Extract the (x, y) coordinate from the center of the cell holding the provided text.  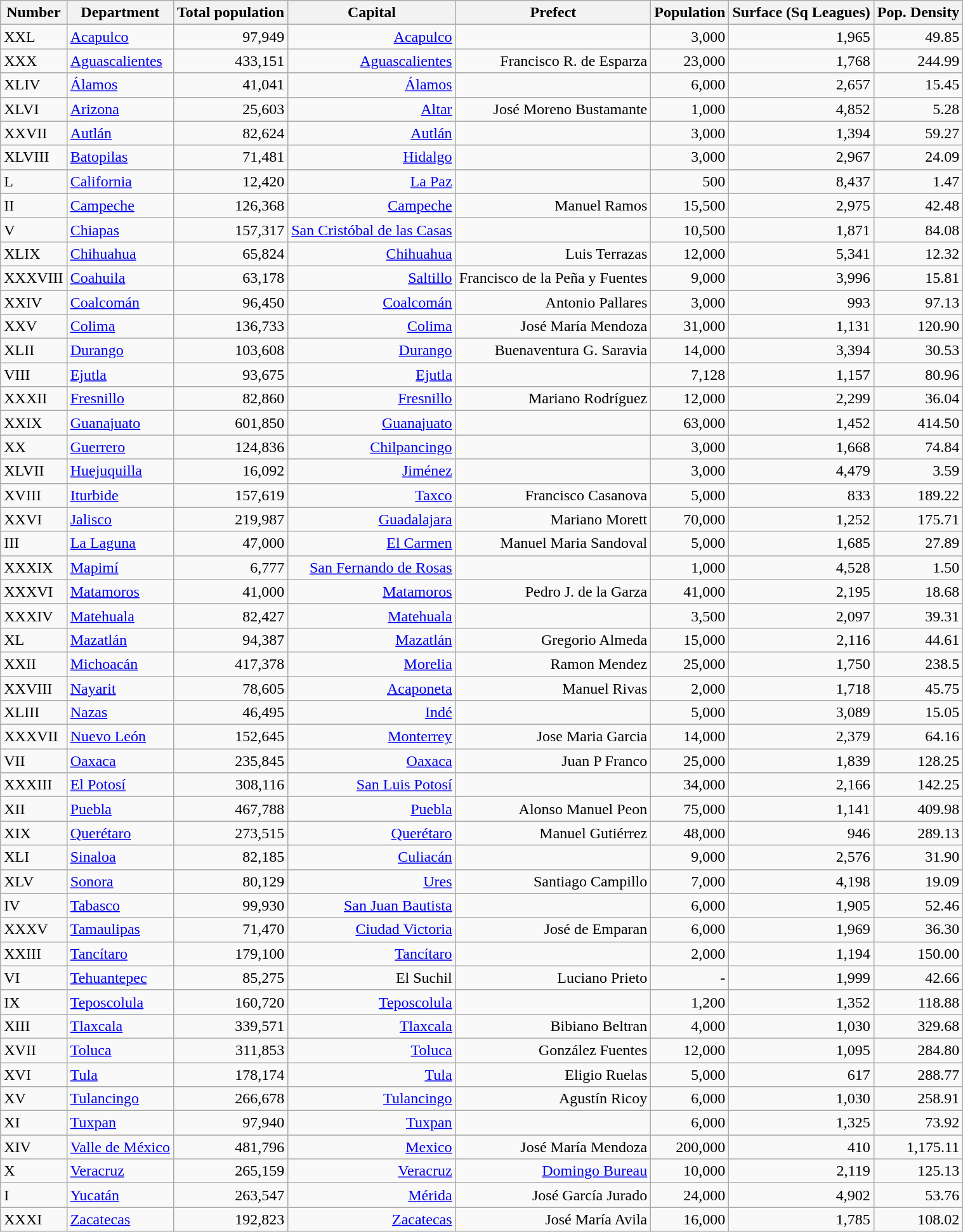
244.99 (918, 61)
30.53 (918, 351)
Hidalgo (372, 157)
339,571 (230, 1026)
Ciudad Victoria (372, 930)
2,379 (801, 737)
19.09 (918, 881)
80,129 (230, 881)
California (120, 181)
238.5 (918, 664)
Sinaloa (120, 857)
53.76 (918, 1195)
97.13 (918, 302)
XXXI (34, 1219)
47,000 (230, 543)
1.47 (918, 181)
Morelia (372, 664)
XLVI (34, 109)
31.90 (918, 857)
Alonso Manuel Peon (553, 809)
XLII (34, 351)
Agustín Ricoy (553, 1099)
94,387 (230, 640)
74.84 (918, 447)
85,275 (230, 978)
73.92 (918, 1123)
82,427 (230, 616)
XLVII (34, 471)
Taxco (372, 495)
152,645 (230, 737)
XXIX (34, 423)
1,325 (801, 1123)
410 (801, 1147)
48,000 (690, 833)
Nazas (120, 713)
La Paz (372, 181)
Chilpancingo (372, 447)
24.09 (918, 157)
34,000 (690, 785)
308,116 (230, 785)
1,839 (801, 761)
Indé (372, 713)
2,195 (801, 592)
XL (34, 640)
XLIX (34, 254)
3,089 (801, 713)
XXXVIII (34, 278)
467,788 (230, 809)
5,341 (801, 254)
Pedro J. de la Garza (553, 592)
1,394 (801, 133)
El Potosí (120, 785)
4,528 (801, 567)
5.28 (918, 109)
Iturbide (120, 495)
San Luis Potosí (372, 785)
XIII (34, 1026)
Huejuquilla (120, 471)
125.13 (918, 1171)
78,605 (230, 688)
10,000 (690, 1171)
219,987 (230, 519)
Guerrero (120, 447)
Bibiano Beltran (553, 1026)
8,437 (801, 181)
Monterrey (372, 737)
15.81 (918, 278)
Yucatán (120, 1195)
Batopilas (120, 157)
1,685 (801, 543)
126,368 (230, 205)
80.96 (918, 375)
16,092 (230, 471)
1.50 (918, 567)
36.04 (918, 399)
Michoacán (120, 664)
414.50 (918, 423)
63,178 (230, 278)
49.85 (918, 37)
3,996 (801, 278)
Sonora (120, 881)
Coahuila (120, 278)
12.32 (918, 254)
1,200 (690, 1002)
XXXIII (34, 785)
45.75 (918, 688)
José María Avila (553, 1219)
160,720 (230, 1002)
El Carmen (372, 543)
617 (801, 1075)
Nayarit (120, 688)
XXX (34, 61)
4,902 (801, 1195)
71,481 (230, 157)
1,750 (801, 664)
XLIII (34, 713)
Mariano Morett (553, 519)
284.80 (918, 1050)
417,378 (230, 664)
El Suchil (372, 978)
Tabasco (120, 905)
V (34, 230)
266,678 (230, 1099)
409.98 (918, 809)
González Fuentes (553, 1050)
1,871 (801, 230)
71,470 (230, 930)
946 (801, 833)
329.68 (918, 1026)
VI (34, 978)
433,151 (230, 61)
Manuel Rivas (553, 688)
2,967 (801, 157)
La Laguna (120, 543)
Valle de México (120, 1147)
10,500 (690, 230)
4,000 (690, 1026)
1,969 (801, 930)
178,174 (230, 1075)
6,777 (230, 567)
III (34, 543)
Chiapas (120, 230)
Santiago Campillo (553, 881)
1,452 (801, 423)
José García Jurado (553, 1195)
39.31 (918, 616)
265,159 (230, 1171)
XXV (34, 327)
Population (690, 13)
601,850 (230, 423)
120.90 (918, 327)
833 (801, 495)
175.71 (918, 519)
XX (34, 447)
15,000 (690, 640)
75,000 (690, 809)
15.05 (918, 713)
157,317 (230, 230)
Total population (230, 13)
IX (34, 1002)
2,975 (801, 205)
15.45 (918, 85)
Acaponeta (372, 688)
23,000 (690, 61)
XXXVI (34, 592)
118.88 (918, 1002)
273,515 (230, 833)
192,823 (230, 1219)
XXIV (34, 302)
Manuel Maria Sandoval (553, 543)
- (690, 978)
84.08 (918, 230)
7,128 (690, 375)
Nuevo León (120, 737)
200,000 (690, 1147)
XLIV (34, 85)
12,420 (230, 181)
42.48 (918, 205)
128.25 (918, 761)
Pop. Density (918, 13)
2,097 (801, 616)
258.91 (918, 1099)
Guadalajara (372, 519)
Eligio Ruelas (553, 1075)
36.30 (918, 930)
1,999 (801, 978)
I (34, 1195)
XXII (34, 664)
XXVIII (34, 688)
96,450 (230, 302)
41,041 (230, 85)
San Cristóbal de las Casas (372, 230)
XLV (34, 881)
XII (34, 809)
2,166 (801, 785)
Gregorio Almeda (553, 640)
Mexico (372, 1147)
1,785 (801, 1219)
XXXV (34, 930)
44.61 (918, 640)
José Moreno Bustamante (553, 109)
235,845 (230, 761)
Ramon Mendez (553, 664)
500 (690, 181)
Mapimí (120, 567)
993 (801, 302)
Buenaventura G. Saravia (553, 351)
97,940 (230, 1123)
Mariano Rodríguez (553, 399)
2,116 (801, 640)
XXIII (34, 954)
Capital (372, 13)
93,675 (230, 375)
52.46 (918, 905)
Number (34, 13)
3,500 (690, 616)
Arizona (120, 109)
65,824 (230, 254)
1,668 (801, 447)
X (34, 1171)
XXVII (34, 133)
Jalisco (120, 519)
Francisco R. de Esparza (553, 61)
1,157 (801, 375)
4,852 (801, 109)
Francisco Casanova (553, 495)
481,796 (230, 1147)
1,965 (801, 37)
179,100 (230, 954)
Surface (Sq Leagues) (801, 13)
31,000 (690, 327)
42.66 (918, 978)
2,576 (801, 857)
142.25 (918, 785)
XIX (34, 833)
1,252 (801, 519)
II (34, 205)
Jose Maria Garcia (553, 737)
311,853 (230, 1050)
2,299 (801, 399)
Jiménez (372, 471)
1,131 (801, 327)
289.13 (918, 833)
27.89 (918, 543)
97,949 (230, 37)
VIII (34, 375)
124,836 (230, 447)
70,000 (690, 519)
XXVI (34, 519)
157,619 (230, 495)
XXXIX (34, 567)
59.27 (918, 133)
82,185 (230, 857)
VII (34, 761)
189.22 (918, 495)
IV (34, 905)
18.68 (918, 592)
Prefect (553, 13)
4,479 (801, 471)
2,657 (801, 85)
Mérida (372, 1195)
1,352 (801, 1002)
Francisco de la Peña y Fuentes (553, 278)
3,394 (801, 351)
XVI (34, 1075)
1,095 (801, 1050)
63,000 (690, 423)
Tehuantepec (120, 978)
1,141 (801, 809)
XIV (34, 1147)
Culiacán (372, 857)
1,718 (801, 688)
1,768 (801, 61)
XVII (34, 1050)
Tamaulipas (120, 930)
25,603 (230, 109)
Domingo Bureau (553, 1171)
16,000 (690, 1219)
José de Emparan (553, 930)
2,119 (801, 1171)
XVIII (34, 495)
150.00 (918, 954)
XXXIV (34, 616)
Manuel Ramos (553, 205)
82,860 (230, 399)
103,608 (230, 351)
1,194 (801, 954)
Altar (372, 109)
82,624 (230, 133)
99,930 (230, 905)
1,175.11 (918, 1147)
XLVIII (34, 157)
24,000 (690, 1195)
XLI (34, 857)
Luis Terrazas (553, 254)
L (34, 181)
Luciano Prieto (553, 978)
46,495 (230, 713)
Antonio Pallares (553, 302)
136,733 (230, 327)
XV (34, 1099)
Department (120, 13)
263,547 (230, 1195)
XI (34, 1123)
Ures (372, 881)
Saltillo (372, 278)
7,000 (690, 881)
XXXII (34, 399)
San Fernando de Rosas (372, 567)
XXL (34, 37)
3.59 (918, 471)
San Juan Bautista (372, 905)
288.77 (918, 1075)
15,500 (690, 205)
108.02 (918, 1219)
Juan P Franco (553, 761)
1,905 (801, 905)
XXXVII (34, 737)
64.16 (918, 737)
4,198 (801, 881)
Manuel Gutiérrez (553, 833)
